For the text-containing cell, return its midpoint in [X, Y] coordinate format. 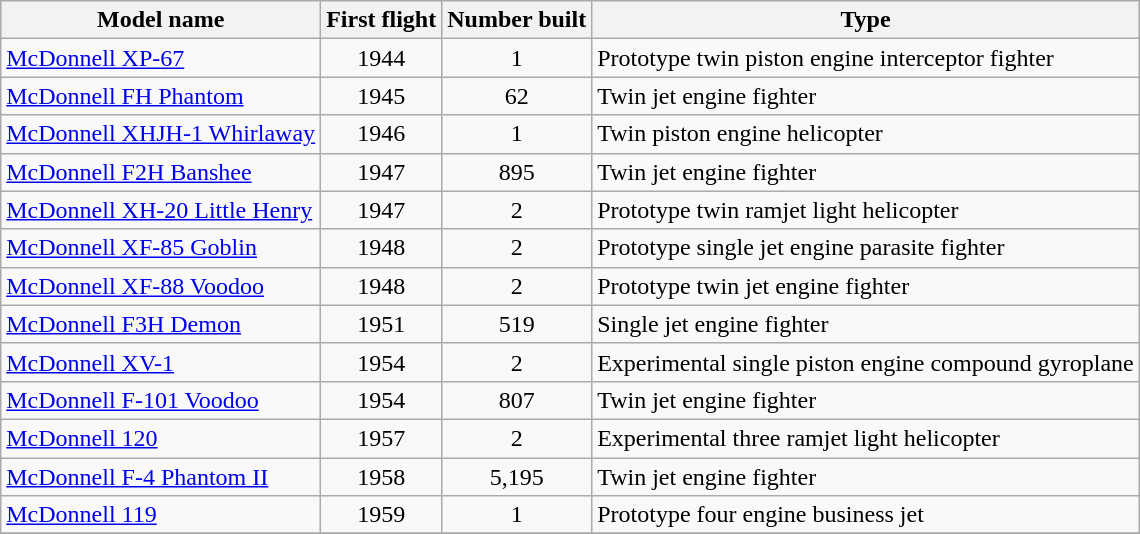
First flight [382, 20]
895 [517, 172]
McDonnell XV-1 [161, 362]
McDonnell FH Phantom [161, 96]
McDonnell 120 [161, 438]
McDonnell F-101 Voodoo [161, 400]
1957 [382, 438]
Experimental three ramjet light helicopter [866, 438]
McDonnell 119 [161, 515]
1958 [382, 477]
Twin piston engine helicopter [866, 134]
Number built [517, 20]
McDonnell XHJH-1 Whirlaway [161, 134]
Prototype single jet engine parasite fighter [866, 248]
Prototype four engine business jet [866, 515]
807 [517, 400]
519 [517, 324]
McDonnell F3H Demon [161, 324]
McDonnell F-4 Phantom II [161, 477]
1959 [382, 515]
McDonnell F2H Banshee [161, 172]
1945 [382, 96]
Prototype twin piston engine interceptor fighter [866, 58]
1944 [382, 58]
McDonnell XF-88 Voodoo [161, 286]
McDonnell XP-67 [161, 58]
Single jet engine fighter [866, 324]
62 [517, 96]
Prototype twin ramjet light helicopter [866, 210]
McDonnell XF-85 Goblin [161, 248]
5,195 [517, 477]
Experimental single piston engine compound gyroplane [866, 362]
McDonnell XH-20 Little Henry [161, 210]
1946 [382, 134]
Prototype twin jet engine fighter [866, 286]
Model name [161, 20]
1951 [382, 324]
Type [866, 20]
